For the text-containing cell, return its midpoint in [x, y] coordinate format. 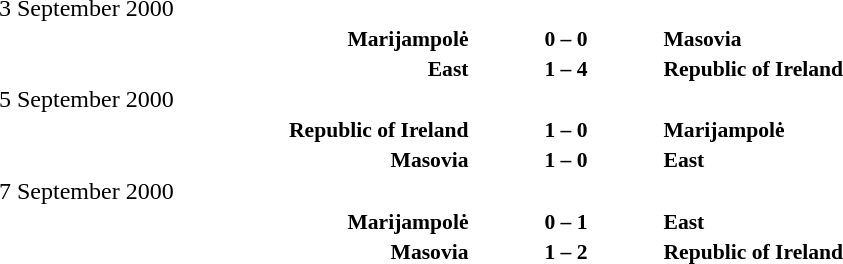
1 – 4 [566, 68]
0 – 0 [566, 38]
0 – 1 [566, 222]
